Search for the cell housing the specified text and yield its [X, Y] center coordinate. 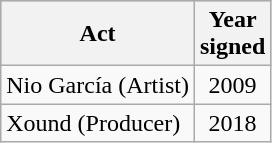
Act [98, 34]
Xound (Producer) [98, 123]
2009 [232, 85]
Nio García (Artist) [98, 85]
2018 [232, 123]
Year signed [232, 34]
